Search for the cell housing the specified text and yield its (x, y) center coordinate. 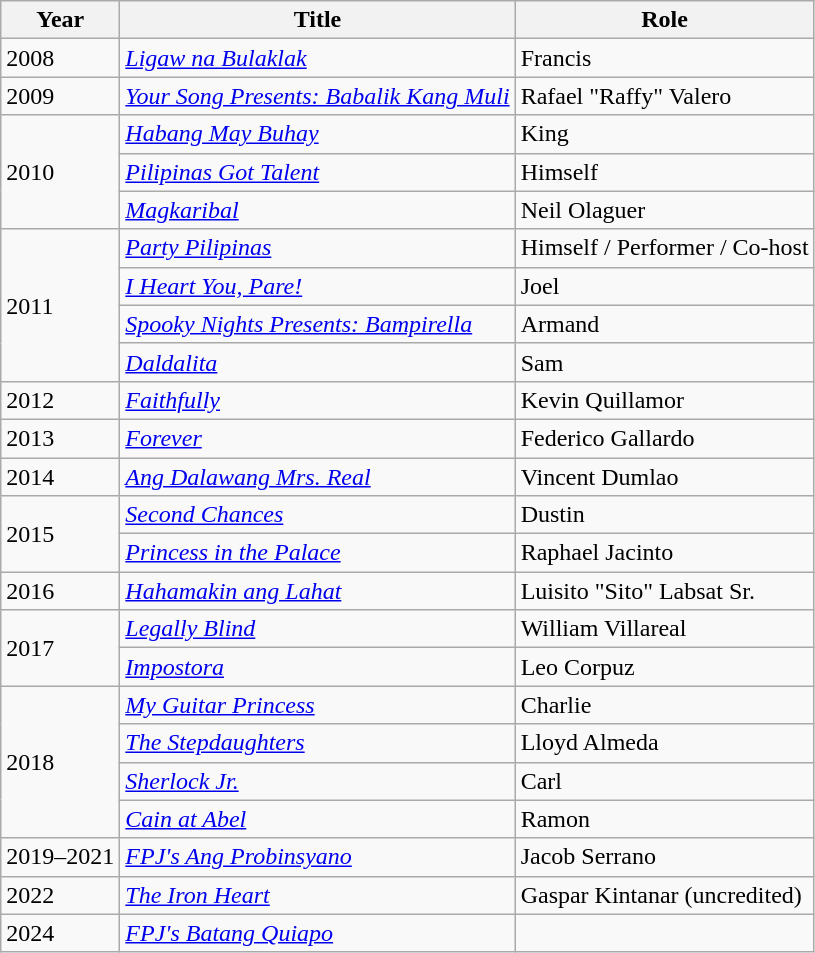
Legally Blind (318, 629)
The Stepdaughters (318, 743)
Joel (664, 286)
Princess in the Palace (318, 553)
Vincent Dumlao (664, 477)
William Villareal (664, 629)
Daldalita (318, 362)
2018 (60, 762)
Jacob Serrano (664, 857)
Francis (664, 58)
2019–2021 (60, 857)
2015 (60, 534)
Federico Gallardo (664, 438)
Gaspar Kintanar (uncredited) (664, 895)
Faithfully (318, 400)
Spooky Nights Presents: Bampirella (318, 324)
Party Pilipinas (318, 248)
Kevin Quillamor (664, 400)
Ramon (664, 819)
Sam (664, 362)
2009 (60, 96)
I Heart You, Pare! (318, 286)
Raphael Jacinto (664, 553)
2008 (60, 58)
Charlie (664, 705)
Year (60, 20)
Himself (664, 172)
Forever (318, 438)
The Iron Heart (318, 895)
2017 (60, 648)
My Guitar Princess (318, 705)
Magkaribal (318, 210)
Armand (664, 324)
Second Chances (318, 515)
Ligaw na Bulaklak (318, 58)
Lloyd Almeda (664, 743)
King (664, 134)
2013 (60, 438)
Habang May Buhay (318, 134)
Hahamakin ang Lahat (318, 591)
Role (664, 20)
Title (318, 20)
FPJ's Batang Quiapo (318, 933)
Sherlock Jr. (318, 781)
Carl (664, 781)
Your Song Presents: Babalik Kang Muli (318, 96)
FPJ's Ang Probinsyano (318, 857)
Luisito "Sito" Labsat Sr. (664, 591)
Rafael "Raffy" Valero (664, 96)
Neil Olaguer (664, 210)
Ang Dalawang Mrs. Real (318, 477)
2016 (60, 591)
2012 (60, 400)
Cain at Abel (318, 819)
2024 (60, 933)
2011 (60, 305)
Dustin (664, 515)
2022 (60, 895)
Himself / Performer / Co-host (664, 248)
2010 (60, 172)
Impostora (318, 667)
2014 (60, 477)
Leo Corpuz (664, 667)
Pilipinas Got Talent (318, 172)
